For the text-containing cell, return its midpoint in [X, Y] coordinate format. 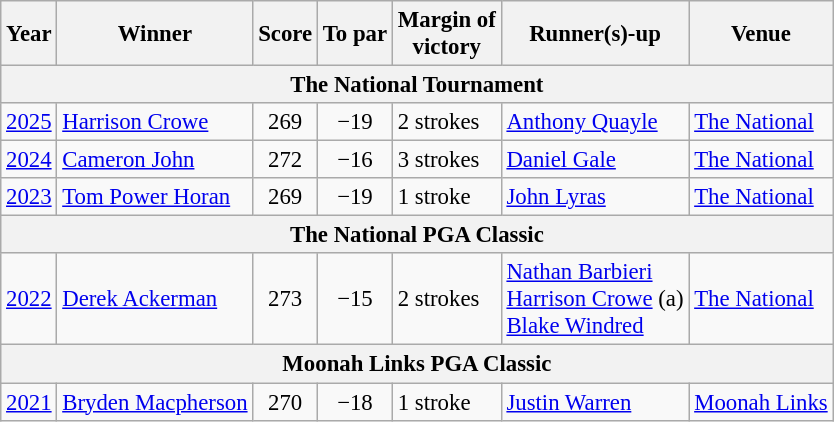
−18 [354, 402]
2024 [29, 160]
Moonah Links PGA Classic [417, 364]
2021 [29, 402]
Score [286, 34]
Nathan Barbieri Harrison Crowe (a) Blake Windred [595, 300]
Cameron John [155, 160]
Daniel Gale [595, 160]
To par [354, 34]
3 strokes [446, 160]
Margin ofvictory [446, 34]
The National Tournament [417, 85]
Tom Power Horan [155, 197]
2022 [29, 300]
Anthony Quayle [595, 122]
273 [286, 300]
Runner(s)-up [595, 34]
Moonah Links [761, 402]
Venue [761, 34]
Bryden Macpherson [155, 402]
−16 [354, 160]
Derek Ackerman [155, 300]
Harrison Crowe [155, 122]
2025 [29, 122]
John Lyras [595, 197]
The National PGA Classic [417, 235]
−15 [354, 300]
2023 [29, 197]
270 [286, 402]
272 [286, 160]
Year [29, 34]
Justin Warren [595, 402]
Winner [155, 34]
